Detect which cell encompasses the target text, then output its (x, y) center coordinate. 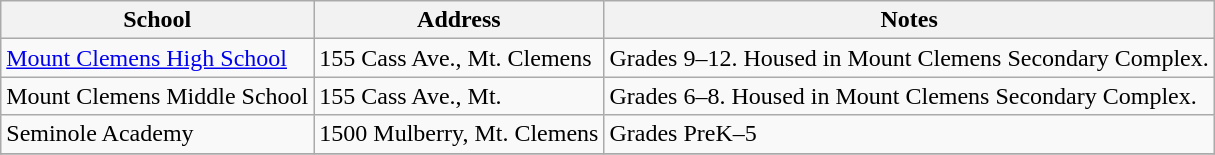
Mount Clemens High School (158, 58)
Mount Clemens Middle School (158, 96)
Seminole Academy (158, 134)
155 Cass Ave., Mt. (459, 96)
1500 Mulberry, Mt. Clemens (459, 134)
Grades 9–12. Housed in Mount Clemens Secondary Complex. (909, 58)
School (158, 20)
Address (459, 20)
Grades 6–8. Housed in Mount Clemens Secondary Complex. (909, 96)
Grades PreK–5 (909, 134)
155 Cass Ave., Mt. Clemens (459, 58)
Notes (909, 20)
